Locate the cell with the specified text and output its (X, Y) center coordinate. 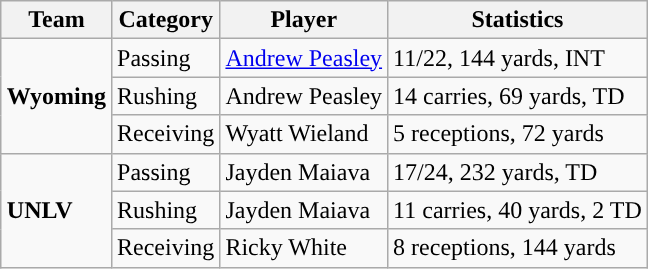
8 receptions, 144 yards (518, 248)
Statistics (518, 20)
UNLV (56, 210)
14 carries, 69 yards, TD (518, 96)
Wyoming (56, 96)
11/22, 144 yards, INT (518, 58)
17/24, 232 yards, TD (518, 172)
Player (304, 20)
Ricky White (304, 248)
Wyatt Wieland (304, 134)
Team (56, 20)
11 carries, 40 yards, 2 TD (518, 210)
5 receptions, 72 yards (518, 134)
Category (166, 20)
